Determine the (X, Y) coordinate at the center of the cell enclosing the given text.  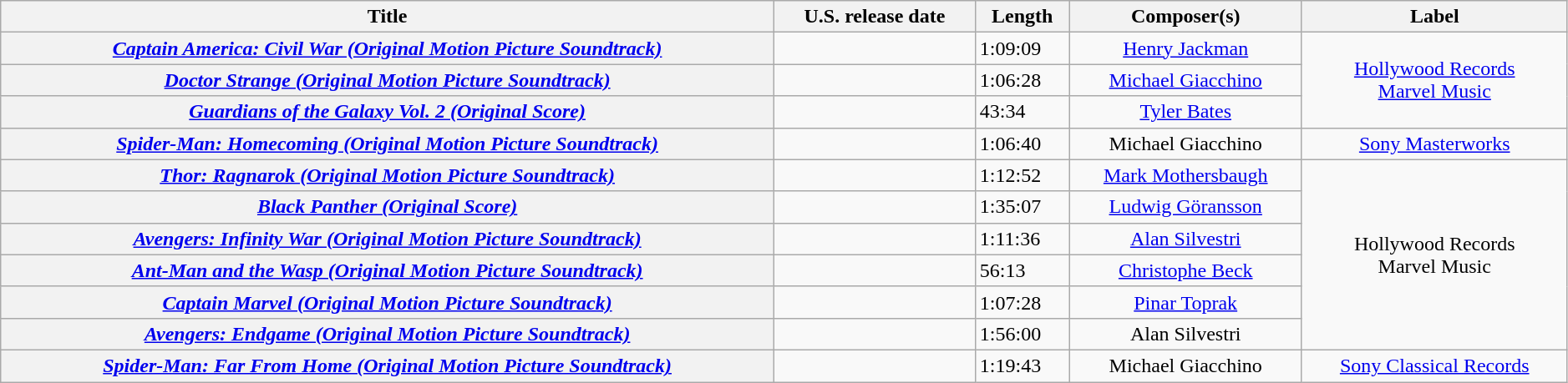
1:06:28 (1022, 80)
U.S. release date (875, 17)
Label (1434, 17)
Composer(s) (1185, 17)
Mark Mothersbaugh (1185, 175)
1:07:28 (1022, 302)
Thor: Ragnarok (Original Motion Picture Soundtrack) (388, 175)
1:11:36 (1022, 239)
Captain America: Civil War (Original Motion Picture Soundtrack) (388, 48)
56:13 (1022, 270)
Title (388, 17)
Ludwig Göransson (1185, 207)
Doctor Strange (Original Motion Picture Soundtrack) (388, 80)
1:56:00 (1022, 334)
1:12:52 (1022, 175)
Avengers: Endgame (Original Motion Picture Soundtrack) (388, 334)
Sony Classical Records (1434, 365)
Christophe Beck (1185, 270)
Tyler Bates (1185, 112)
Ant-Man and the Wasp (Original Motion Picture Soundtrack) (388, 270)
Spider-Man: Homecoming (Original Motion Picture Soundtrack) (388, 144)
Captain Marvel (Original Motion Picture Soundtrack) (388, 302)
Length (1022, 17)
1:35:07 (1022, 207)
Avengers: Infinity War (Original Motion Picture Soundtrack) (388, 239)
Sony Masterworks (1434, 144)
Henry Jackman (1185, 48)
Spider-Man: Far From Home (Original Motion Picture Soundtrack) (388, 365)
Guardians of the Galaxy Vol. 2 (Original Score) (388, 112)
1:06:40 (1022, 144)
1:19:43 (1022, 365)
1:09:09 (1022, 48)
Black Panther (Original Score) (388, 207)
Pinar Toprak (1185, 302)
43:34 (1022, 112)
